Determine the [x, y] coordinate at the center of the cell enclosing the given text.  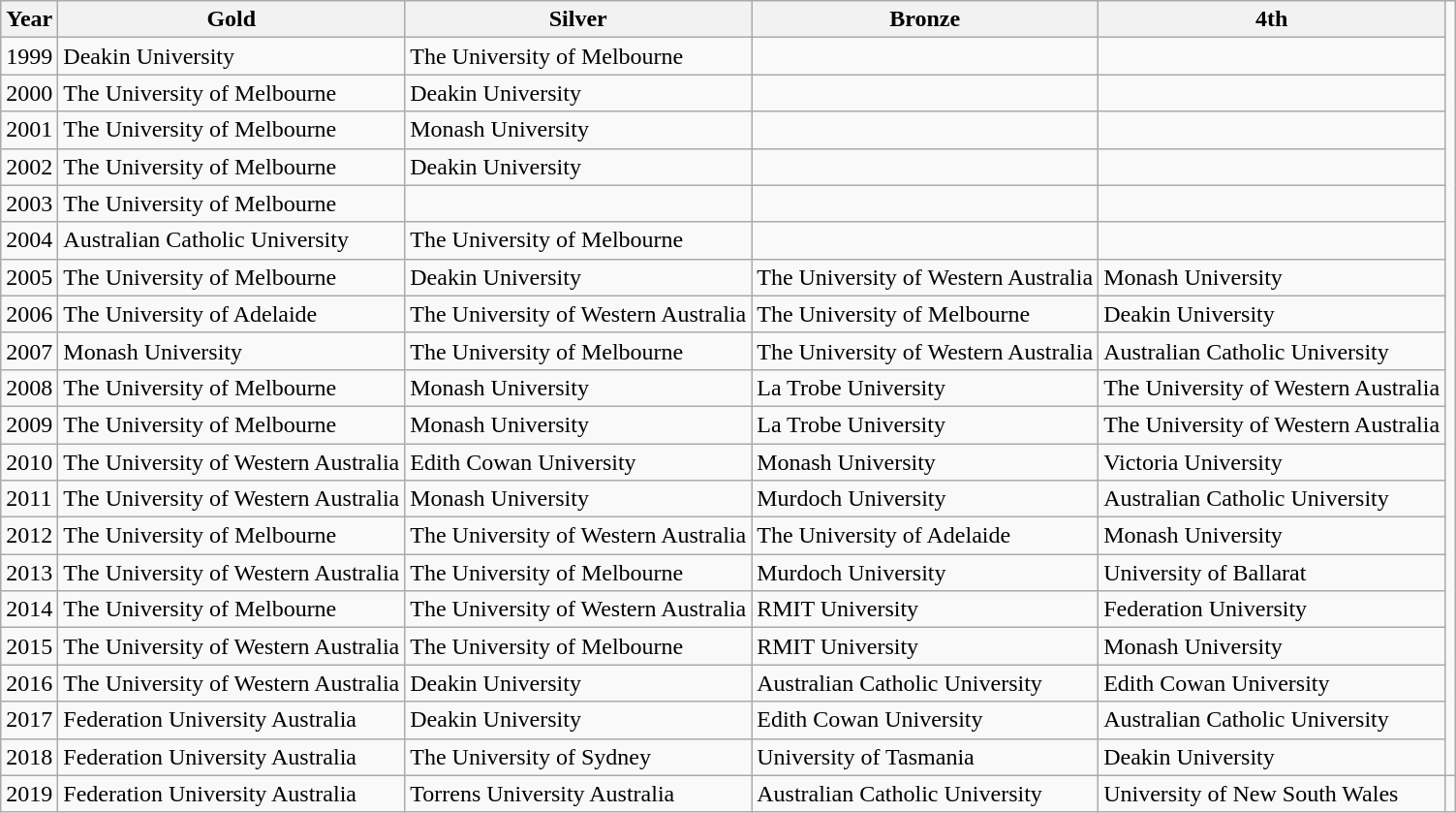
Year [29, 19]
2014 [29, 610]
2007 [29, 351]
2004 [29, 240]
2000 [29, 93]
2009 [29, 424]
4th [1272, 19]
University of Ballarat [1272, 573]
2016 [29, 683]
2012 [29, 536]
1999 [29, 56]
Gold [232, 19]
Federation University [1272, 610]
2005 [29, 277]
2008 [29, 388]
Silver [578, 19]
2002 [29, 167]
2013 [29, 573]
Bronze [925, 19]
2001 [29, 130]
2010 [29, 462]
The University of Sydney [578, 757]
2015 [29, 646]
2006 [29, 314]
University of Tasmania [925, 757]
2018 [29, 757]
Torrens University Australia [578, 794]
University of New South Wales [1272, 794]
2019 [29, 794]
2011 [29, 499]
2017 [29, 720]
2003 [29, 203]
Victoria University [1272, 462]
